Search for the cell housing the specified text and yield its (x, y) center coordinate. 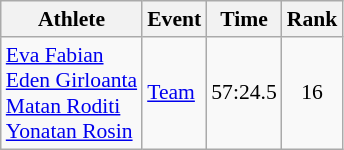
Event (174, 19)
Athlete (72, 19)
Team (174, 93)
16 (312, 93)
57:24.5 (244, 93)
Time (244, 19)
Eva FabianEden GirloantaMatan RoditiYonatan Rosin (72, 93)
Rank (312, 19)
